Detect which cell encompasses the target text, then output its (x, y) center coordinate. 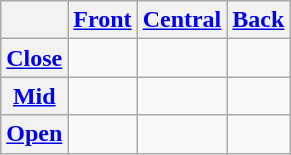
Front (102, 20)
Mid (34, 96)
Open (34, 134)
Close (34, 58)
Central (182, 20)
Back (258, 20)
